Return [x, y] of the center of cell containing provided text 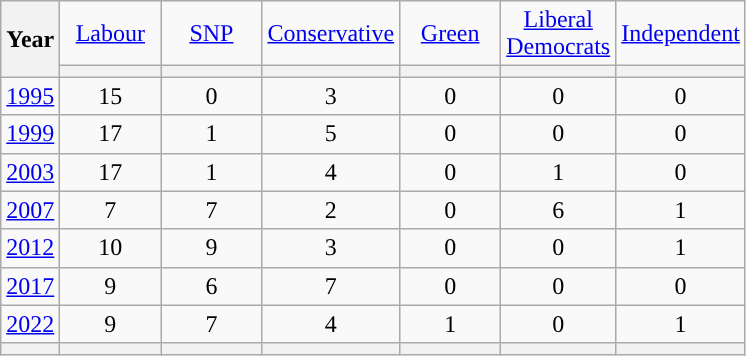
5 [331, 134]
2 [331, 210]
1999 [30, 134]
15 [110, 96]
10 [110, 248]
2007 [30, 210]
Year [30, 39]
Labour [110, 34]
2022 [30, 324]
Conservative [331, 34]
Green [450, 34]
2017 [30, 286]
1995 [30, 96]
SNP [212, 34]
2012 [30, 248]
2003 [30, 172]
Liberal Democrats [558, 34]
Independent [681, 34]
